Extract the [x, y] coordinate from the center of the cell holding the provided text.  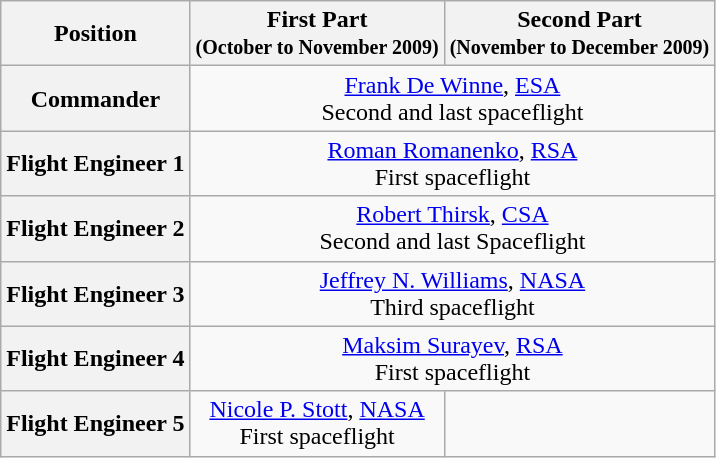
Jeffrey N. Williams, NASAThird spaceflight [452, 294]
Position [96, 34]
Robert Thirsk, CSASecond and last Spaceflight [452, 228]
Nicole P. Stott, NASAFirst spaceflight [317, 424]
Flight Engineer 2 [96, 228]
Flight Engineer 4 [96, 358]
Roman Romanenko, RSAFirst spaceflight [452, 164]
Commander [96, 98]
Flight Engineer 1 [96, 164]
Maksim Surayev, RSAFirst spaceflight [452, 358]
Frank De Winne, ESASecond and last spaceflight [452, 98]
Flight Engineer 3 [96, 294]
Flight Engineer 5 [96, 424]
First Part(October to November 2009) [317, 34]
Second Part(November to December 2009) [580, 34]
